Output the [X, Y] coordinate of the center of the cell containing the given text.  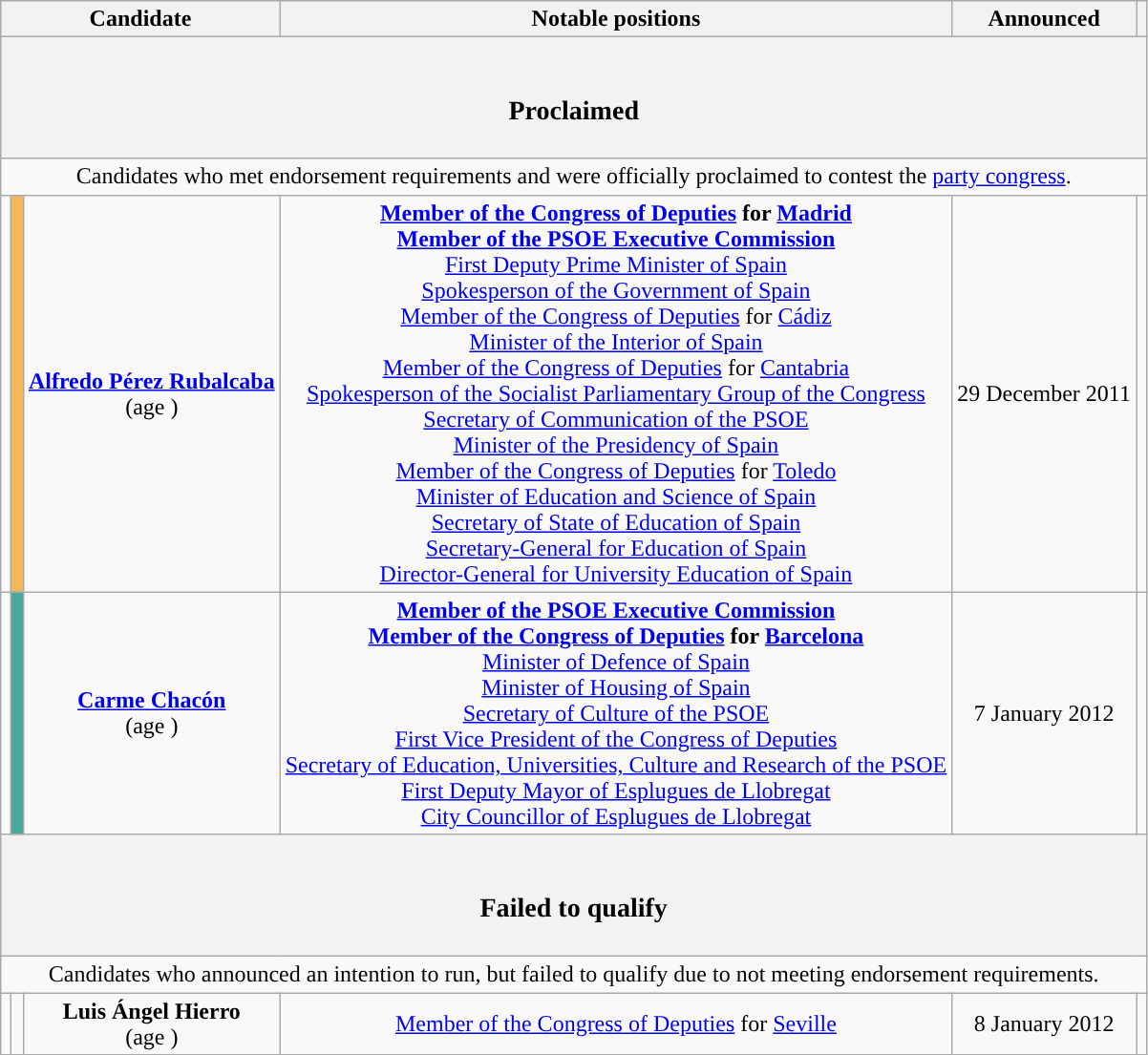
Proclaimed [574, 97]
Member of the Congress of Deputies for Seville [616, 1023]
Candidates who met endorsement requirements and were officially proclaimed to contest the party congress. [574, 177]
29 December 2011 [1045, 393]
Candidates who announced an intention to run, but failed to qualify due to not meeting endorsement requirements. [574, 974]
Alfredo Pérez Rubalcaba(age ) [151, 393]
Announced [1045, 19]
Failed to qualify [574, 896]
7 January 2012 [1045, 713]
Carme Chacón(age ) [151, 713]
Luis Ángel Hierro(age ) [151, 1023]
Candidate [140, 19]
8 January 2012 [1045, 1023]
Notable positions [616, 19]
